Search for the cell housing the specified text and yield its [x, y] center coordinate. 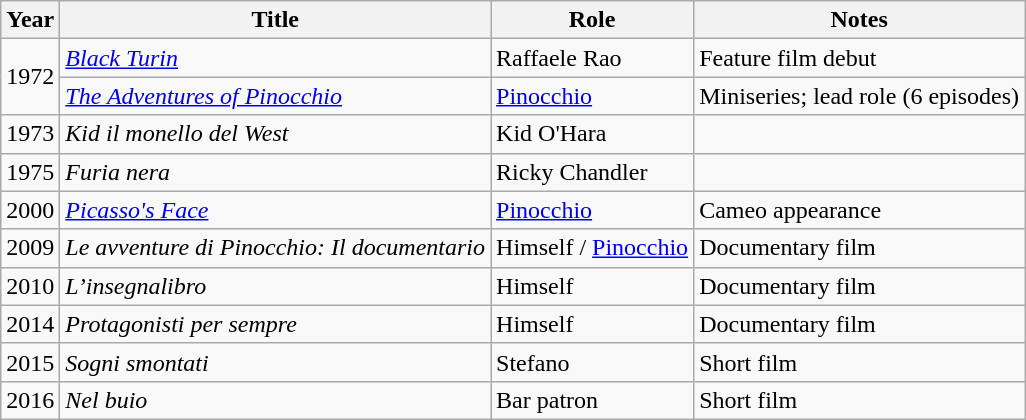
1975 [30, 172]
2014 [30, 324]
The Adventures of Pinocchio [276, 96]
Furia nera [276, 172]
Le avventure di Pinocchio: Il documentario [276, 248]
Black Turin [276, 58]
2015 [30, 362]
2000 [30, 210]
Feature film debut [860, 58]
Role [592, 20]
Kid O'Hara [592, 134]
Protagonisti per sempre [276, 324]
Himself / Pinocchio [592, 248]
1972 [30, 77]
2009 [30, 248]
Nel buio [276, 400]
2010 [30, 286]
Kid il monello del West [276, 134]
Notes [860, 20]
Stefano [592, 362]
Raffaele Rao [592, 58]
Year [30, 20]
2016 [30, 400]
Picasso's Face [276, 210]
L’insegnalibro [276, 286]
Bar patron [592, 400]
Cameo appearance [860, 210]
Miniseries; lead role (6 episodes) [860, 96]
Sogni smontati [276, 362]
Ricky Chandler [592, 172]
1973 [30, 134]
Title [276, 20]
